Output the (X, Y) coordinate of the center of the cell containing the given text.  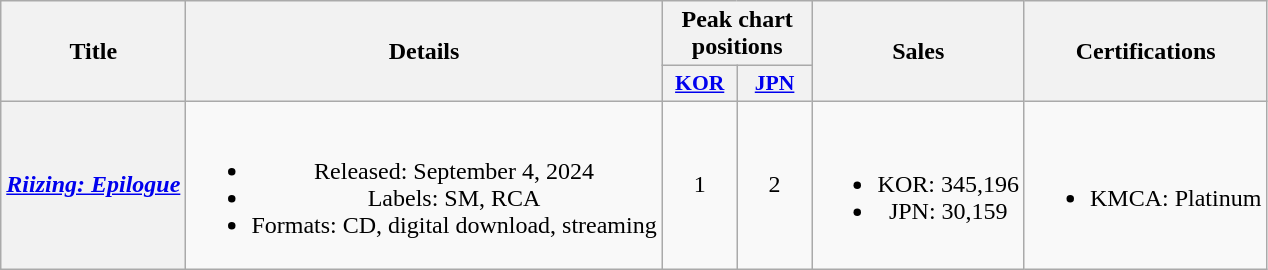
Peak chart positions (737, 34)
JPN (774, 84)
Released: September 4, 2024Labels: SM, RCAFormats: CD, digital download, streaming (424, 184)
KOR (700, 84)
Sales (918, 52)
1 (700, 184)
Title (94, 52)
Certifications (1145, 52)
KOR: 345,196JPN: 30,159 (918, 184)
KMCA: Platinum (1145, 184)
Riizing: Epilogue (94, 184)
2 (774, 184)
Details (424, 52)
